From the cell containing the given text, extract its center point as (X, Y) coordinate. 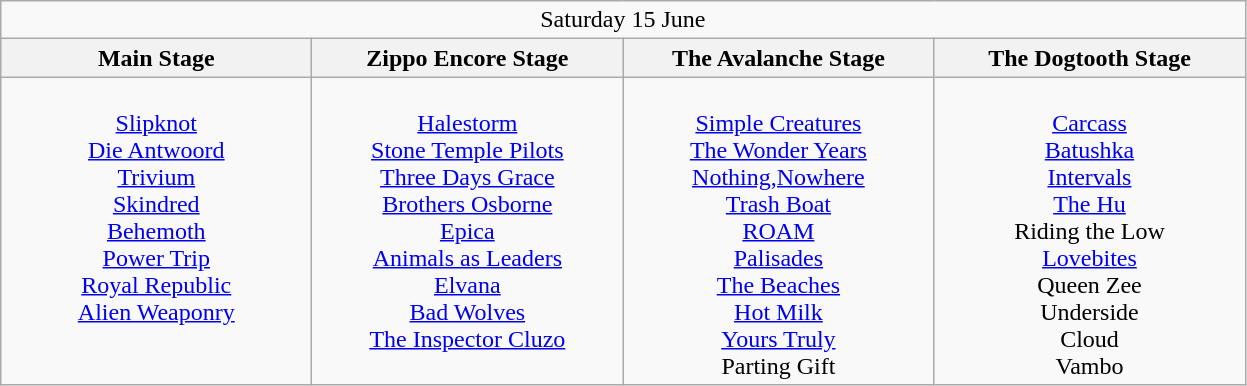
Halestorm Stone Temple Pilots Three Days Grace Brothers Osborne Epica Animals as Leaders Elvana Bad Wolves The Inspector Cluzo (468, 231)
Saturday 15 June (623, 20)
Simple Creatures The Wonder Years Nothing,Nowhere Trash Boat ROAM Palisades The Beaches Hot Milk Yours Truly Parting Gift (778, 231)
Carcass Batushka Intervals The Hu Riding the Low Lovebites Queen Zee Underside Cloud Vambo (1090, 231)
Zippo Encore Stage (468, 58)
Main Stage (156, 58)
Slipknot Die Antwoord Trivium Skindred Behemoth Power Trip Royal Republic Alien Weaponry (156, 231)
The Avalanche Stage (778, 58)
The Dogtooth Stage (1090, 58)
